Pinpoint the cell where the given text exists, returning its [X, Y] midpoint coordinate. 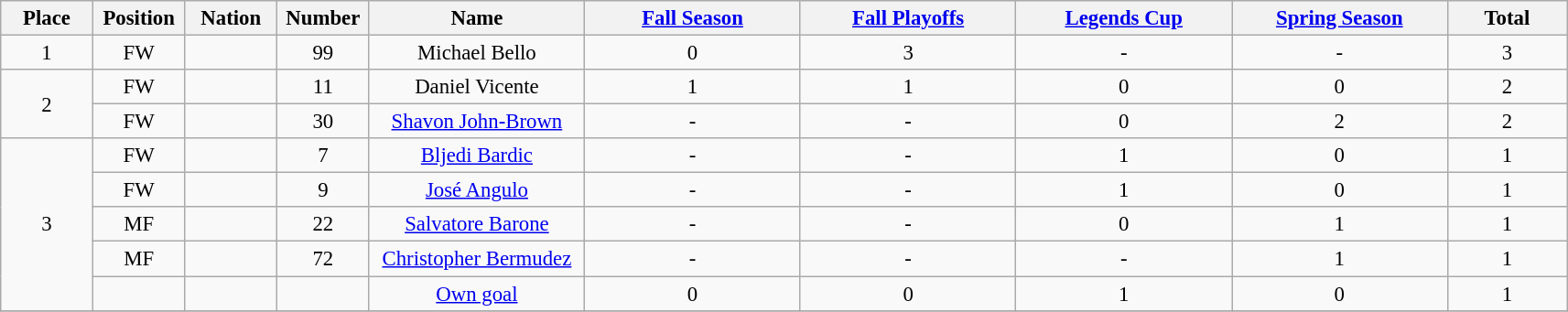
Name [477, 18]
Christopher Bermudez [477, 259]
José Angulo [477, 190]
9 [324, 190]
99 [324, 53]
Fall Season [693, 18]
7 [324, 156]
30 [324, 122]
Number [324, 18]
Nation [231, 18]
Fall Playoffs [908, 18]
Daniel Vicente [477, 87]
22 [324, 224]
Spring Season [1340, 18]
Bljedi Bardic [477, 156]
Salvatore Barone [477, 224]
72 [324, 259]
Place [48, 18]
Legends Cup [1124, 18]
Own goal [477, 294]
Total [1507, 18]
Position [139, 18]
Shavon John-Brown [477, 122]
Michael Bello [477, 53]
11 [324, 87]
